Find where the given text appears and provide that cell's center as [x, y] coordinate. 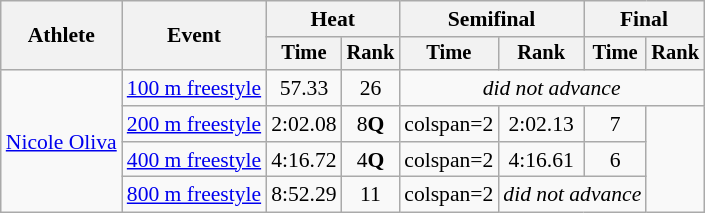
2:02.13 [541, 124]
100 m freestyle [194, 88]
400 m freestyle [194, 160]
Semifinal [492, 19]
57.33 [304, 88]
11 [371, 195]
7 [615, 124]
2:02.08 [304, 124]
4Q [371, 160]
Nicole Oliva [62, 141]
8:52.29 [304, 195]
8Q [371, 124]
Heat [332, 19]
800 m freestyle [194, 195]
Event [194, 36]
4:16.72 [304, 160]
4:16.61 [541, 160]
26 [371, 88]
6 [615, 160]
Athlete [62, 36]
200 m freestyle [194, 124]
Final [644, 19]
